Output the (x, y) coordinate of the center of the cell containing the given text.  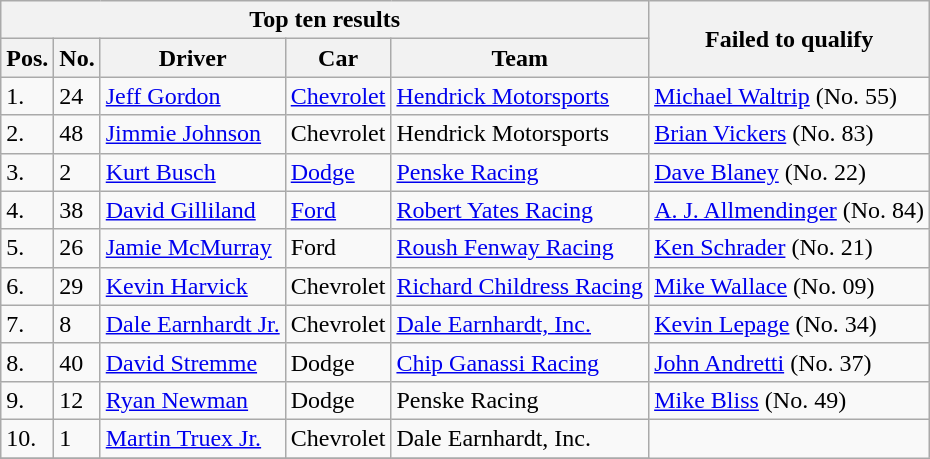
Ryan Newman (192, 400)
5. (28, 248)
2 (77, 172)
8. (28, 362)
Team (520, 58)
Dale Earnhardt Jr. (192, 324)
Pos. (28, 58)
David Gilliland (192, 210)
Brian Vickers (No. 83) (790, 134)
12 (77, 400)
Chip Ganassi Racing (520, 362)
John Andretti (No. 37) (790, 362)
48 (77, 134)
Martin Truex Jr. (192, 438)
3. (28, 172)
Failed to qualify (790, 39)
1. (28, 96)
10. (28, 438)
8 (77, 324)
Top ten results (325, 20)
6. (28, 286)
9. (28, 400)
Kurt Busch (192, 172)
26 (77, 248)
1 (77, 438)
Jamie McMurray (192, 248)
Mike Wallace (No. 09) (790, 286)
2. (28, 134)
Mike Bliss (No. 49) (790, 400)
40 (77, 362)
Ken Schrader (No. 21) (790, 248)
Dave Blaney (No. 22) (790, 172)
Kevin Lepage (No. 34) (790, 324)
No. (77, 58)
4. (28, 210)
24 (77, 96)
38 (77, 210)
Driver (192, 58)
29 (77, 286)
Jeff Gordon (192, 96)
7. (28, 324)
Jimmie Johnson (192, 134)
Robert Yates Racing (520, 210)
A. J. Allmendinger (No. 84) (790, 210)
Richard Childress Racing (520, 286)
Roush Fenway Racing (520, 248)
David Stremme (192, 362)
Kevin Harvick (192, 286)
Car (338, 58)
Michael Waltrip (No. 55) (790, 96)
